For the text-containing cell, return its midpoint in (x, y) coordinate format. 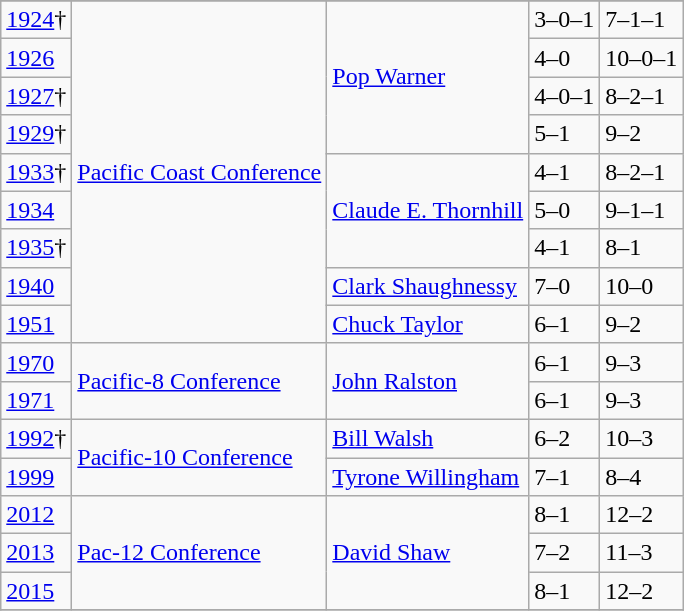
1999 (36, 477)
5–0 (564, 210)
Bill Walsh (428, 438)
1971 (36, 400)
3–0–1 (564, 20)
7–1 (564, 477)
Chuck Taylor (428, 324)
Pop Warner (428, 77)
1935† (36, 248)
1940 (36, 286)
1992† (36, 438)
Clark Shaughnessy (428, 286)
2012 (36, 515)
1970 (36, 362)
6–2 (564, 438)
1924† (36, 20)
4–0 (564, 58)
7–2 (564, 553)
7–1–1 (642, 20)
7–0 (564, 286)
10–0–1 (642, 58)
1926 (36, 58)
2015 (36, 591)
11–3 (642, 553)
Claude E. Thornhill (428, 210)
4–0–1 (564, 96)
2013 (36, 553)
5–1 (564, 134)
David Shaw (428, 553)
Pacific-10 Conference (200, 457)
Pacific-8 Conference (200, 381)
9–1–1 (642, 210)
1951 (36, 324)
Tyrone Willingham (428, 477)
1927† (36, 96)
Pac-12 Conference (200, 553)
10–0 (642, 286)
10–3 (642, 438)
1933† (36, 172)
1929† (36, 134)
John Ralston (428, 381)
8–4 (642, 477)
Pacific Coast Conference (200, 172)
1934 (36, 210)
